Find where the given text appears and provide that cell's center as (x, y) coordinate. 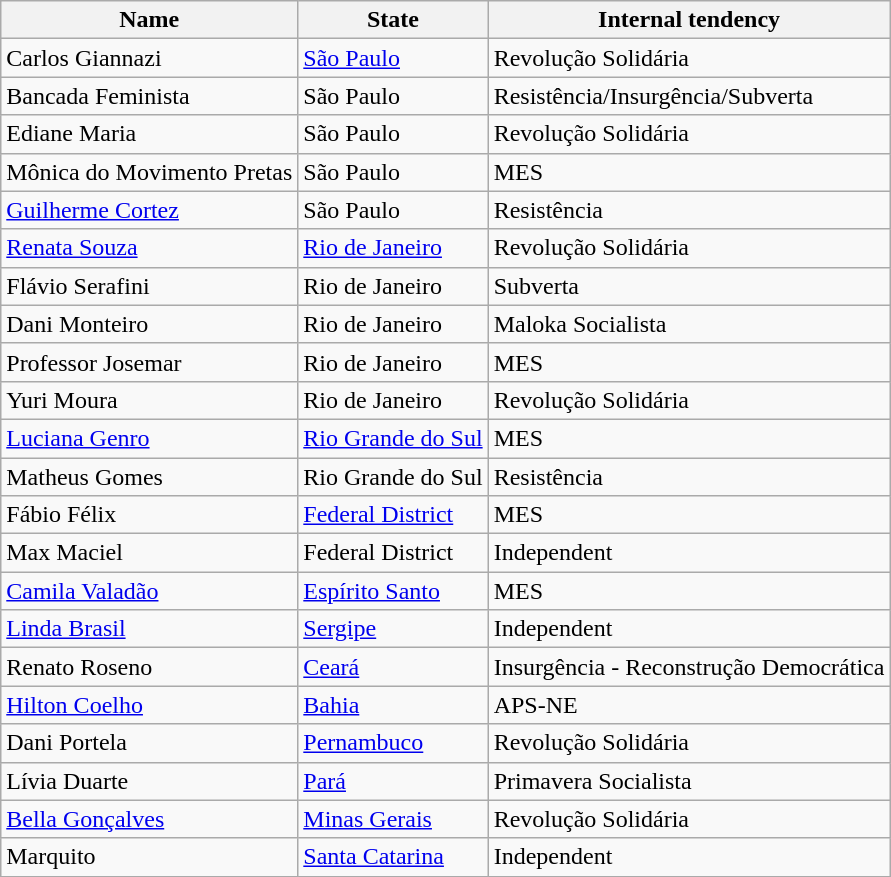
Sergipe (393, 629)
Espírito Santo (393, 591)
Linda Brasil (150, 629)
Professor Josemar (150, 362)
Yuri Moura (150, 400)
Ceará (393, 667)
Santa Catarina (393, 857)
Pernambuco (393, 743)
Internal tendency (689, 20)
Renata Souza (150, 248)
Dani Monteiro (150, 324)
Bancada Feminista (150, 96)
Pará (393, 781)
Carlos Giannazi (150, 58)
Dani Portela (150, 743)
Name (150, 20)
Marquito (150, 857)
Max Maciel (150, 553)
Guilherme Cortez (150, 210)
Luciana Genro (150, 438)
Fábio Félix (150, 515)
Camila Valadão (150, 591)
Minas Gerais (393, 819)
Matheus Gomes (150, 477)
Flávio Serafini (150, 286)
Primavera Socialista (689, 781)
Lívia Duarte (150, 781)
State (393, 20)
Bella Gonçalves (150, 819)
Renato Roseno (150, 667)
Ediane Maria (150, 134)
Maloka Socialista (689, 324)
Resistência/Insurgência/Subverta (689, 96)
Bahia (393, 705)
Insurgência - Reconstrução Democrática (689, 667)
Hilton Coelho (150, 705)
Subverta (689, 286)
Mônica do Movimento Pretas (150, 172)
APS-NE (689, 705)
